Pinpoint the cell where the given text exists, returning its [X, Y] midpoint coordinate. 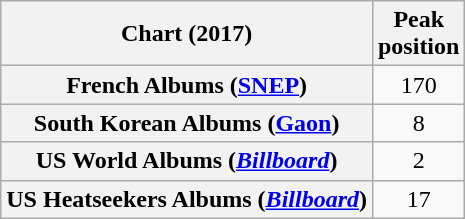
US Heatseekers Albums (Billboard) [187, 199]
8 [418, 123]
17 [418, 199]
French Albums (SNEP) [187, 85]
US World Albums (Billboard) [187, 161]
2 [418, 161]
170 [418, 85]
South Korean Albums (Gaon) [187, 123]
Chart (2017) [187, 34]
Peakposition [418, 34]
